Identify which cell holds the provided text, then report its (x, y) central coordinate. 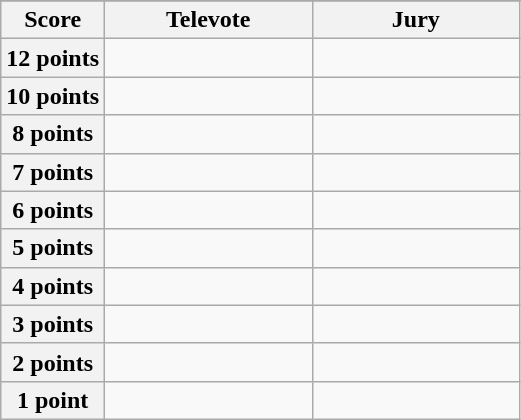
8 points (53, 134)
3 points (53, 324)
4 points (53, 286)
5 points (53, 248)
Score (53, 20)
12 points (53, 58)
2 points (53, 362)
Jury (416, 20)
1 point (53, 400)
6 points (53, 210)
7 points (53, 172)
Televote (209, 20)
10 points (53, 96)
